Find where the given text appears and provide that cell's center as (X, Y) coordinate. 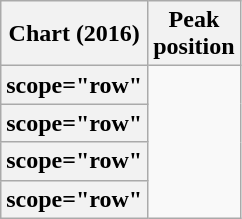
Chart (2016) (74, 34)
Peakposition (194, 34)
